Provide the (x, y) coordinate of the cell's center where the given text is located.  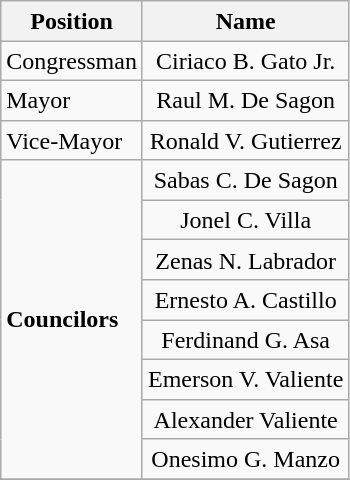
Emerson V. Valiente (245, 379)
Councilors (72, 320)
Jonel C. Villa (245, 220)
Name (245, 21)
Ciriaco B. Gato Jr. (245, 61)
Sabas C. De Sagon (245, 180)
Alexander Valiente (245, 419)
Ronald V. Gutierrez (245, 140)
Onesimo G. Manzo (245, 459)
Position (72, 21)
Mayor (72, 100)
Ferdinand G. Asa (245, 340)
Zenas N. Labrador (245, 260)
Congressman (72, 61)
Ernesto A. Castillo (245, 300)
Vice-Mayor (72, 140)
Raul M. De Sagon (245, 100)
